Pinpoint the cell where the given text exists, returning its (X, Y) midpoint coordinate. 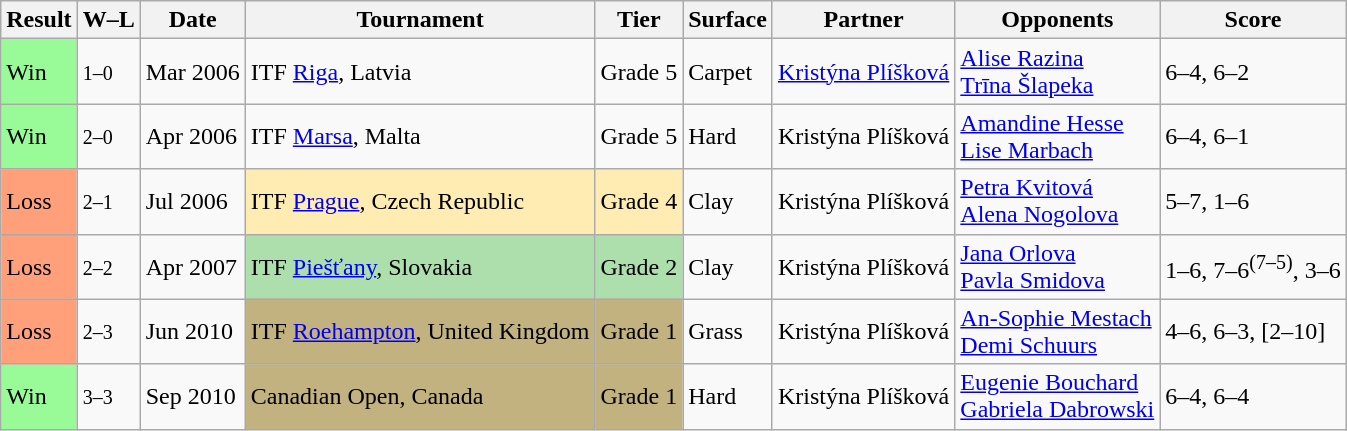
6–4, 6–1 (1253, 136)
Tier (639, 20)
Amandine Hesse Lise Marbach (1058, 136)
Apr 2006 (192, 136)
Result (39, 20)
Jun 2010 (192, 332)
Grass (728, 332)
ITF Roehampton, United Kingdom (420, 332)
1–6, 7–6(7–5), 3–6 (1253, 266)
ITF Piešťany, Slovakia (420, 266)
2–3 (108, 332)
Carpet (728, 72)
Alise Razina Trīna Šlapeka (1058, 72)
Mar 2006 (192, 72)
An-Sophie Mestach Demi Schuurs (1058, 332)
2–1 (108, 202)
Grade 2 (639, 266)
Petra Kvitová Alena Nogolova (1058, 202)
W–L (108, 20)
Date (192, 20)
4–6, 6–3, [2–10] (1253, 332)
5–7, 1–6 (1253, 202)
2–0 (108, 136)
2–2 (108, 266)
1–0 (108, 72)
ITF Prague, Czech Republic (420, 202)
Canadian Open, Canada (420, 396)
Tournament (420, 20)
Jana Orlova Pavla Smidova (1058, 266)
Sep 2010 (192, 396)
3–3 (108, 396)
Eugenie Bouchard Gabriela Dabrowski (1058, 396)
Partner (863, 20)
Grade 4 (639, 202)
Opponents (1058, 20)
Score (1253, 20)
Apr 2007 (192, 266)
ITF Riga, Latvia (420, 72)
6–4, 6–2 (1253, 72)
Jul 2006 (192, 202)
Surface (728, 20)
ITF Marsa, Malta (420, 136)
6–4, 6–4 (1253, 396)
